Provide the [X, Y] coordinate of the cell's center where the given text is located.  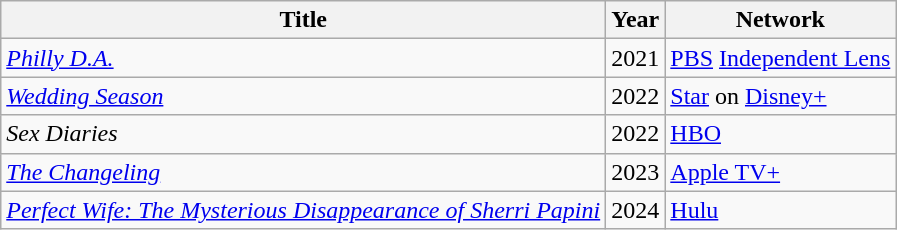
Network [780, 20]
2024 [636, 210]
Sex Diaries [304, 134]
PBS Independent Lens [780, 58]
Star on Disney+ [780, 96]
Apple TV+ [780, 172]
Perfect Wife: The Mysterious Disappearance of Sherri Papini [304, 210]
Philly D.A. [304, 58]
HBO [780, 134]
The Changeling [304, 172]
2021 [636, 58]
Wedding Season [304, 96]
2023 [636, 172]
Title [304, 20]
Year [636, 20]
Hulu [780, 210]
